Determine the [x, y] coordinate at the center of the cell enclosing the given text.  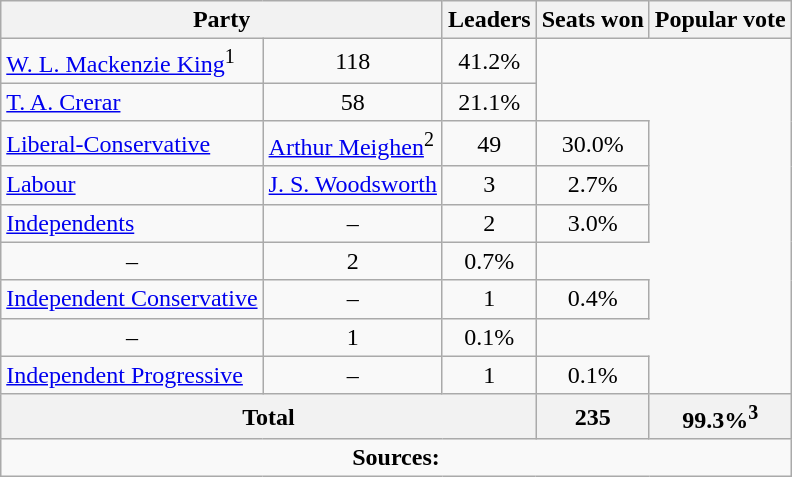
30.0% [592, 144]
Independent Progressive [132, 375]
235 [592, 416]
0.4% [592, 299]
118 [352, 62]
99.3%3 [720, 416]
Liberal-Conservative [132, 144]
Arthur Meighen2 [352, 144]
J. S. Woodsworth [352, 185]
Popular vote [720, 20]
0.7% [489, 261]
Party [222, 20]
Independent Conservative [132, 299]
Leaders [489, 20]
T. A. Crerar [132, 102]
41.2% [489, 62]
49 [489, 144]
2.7% [592, 185]
3.0% [592, 223]
Labour [132, 185]
W. L. Mackenzie King1 [132, 62]
Independents [132, 223]
3 [489, 185]
Total [268, 416]
58 [352, 102]
Seats won [592, 20]
Sources: [396, 458]
21.1% [489, 102]
